Identify which cell holds the provided text, then report its [X, Y] central coordinate. 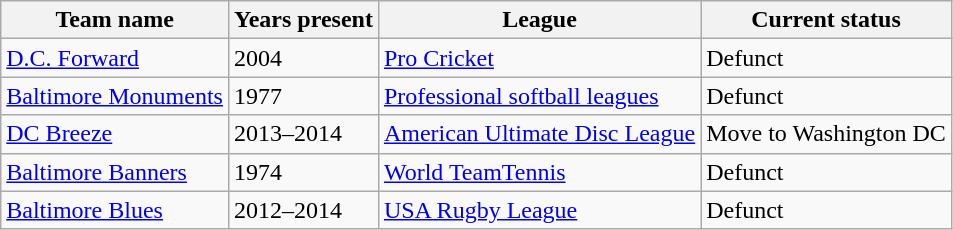
Years present [303, 20]
Professional softball leagues [539, 96]
Current status [826, 20]
DC Breeze [115, 134]
World TeamTennis [539, 172]
D.C. Forward [115, 58]
American Ultimate Disc League [539, 134]
Baltimore Banners [115, 172]
2004 [303, 58]
2013–2014 [303, 134]
Team name [115, 20]
1977 [303, 96]
2012–2014 [303, 210]
Move to Washington DC [826, 134]
Baltimore Blues [115, 210]
League [539, 20]
Baltimore Monuments [115, 96]
1974 [303, 172]
Pro Cricket [539, 58]
USA Rugby League [539, 210]
